From the cell containing the given text, extract its center point as [X, Y] coordinate. 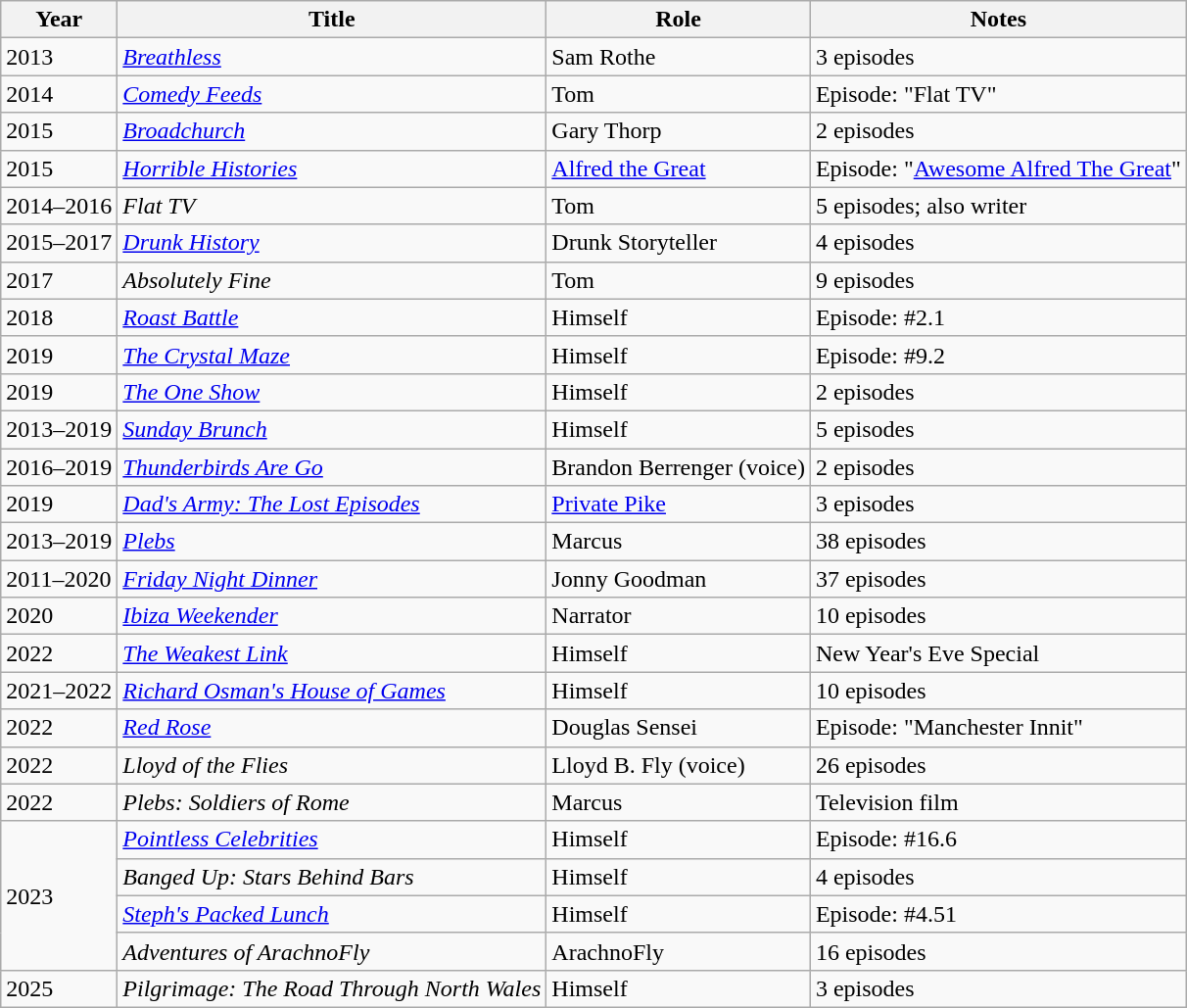
2017 [59, 280]
2018 [59, 317]
Episode: "Awesome Alfred The Great" [998, 168]
Red Rose [332, 728]
Television film [998, 802]
Flat TV [332, 206]
Private Pike [679, 504]
2014–2016 [59, 206]
Episode: #16.6 [998, 840]
Title [332, 20]
5 episodes; also writer [998, 206]
Absolutely Fine [332, 280]
Episode: #9.2 [998, 355]
Role [679, 20]
Richard Osman's House of Games [332, 691]
Year [59, 20]
16 episodes [998, 951]
Episode: #4.51 [998, 914]
Episode: "Flat TV" [998, 94]
38 episodes [998, 542]
Episode: "Manchester Innit" [998, 728]
2015–2017 [59, 243]
2016–2019 [59, 467]
Gary Thorp [679, 131]
2013 [59, 57]
Episode: #2.1 [998, 317]
9 episodes [998, 280]
Banged Up: Stars Behind Bars [332, 877]
37 episodes [998, 579]
Horrible Histories [332, 168]
Breathless [332, 57]
2025 [59, 988]
Plebs [332, 542]
Sam Rothe [679, 57]
Lloyd B. Fly (voice) [679, 765]
Drunk Storyteller [679, 243]
5 episodes [998, 429]
Adventures of ArachnoFly [332, 951]
The Crystal Maze [332, 355]
2014 [59, 94]
Comedy Feeds [332, 94]
Friday Night Dinner [332, 579]
Plebs: Soldiers of Rome [332, 802]
Jonny Goodman [679, 579]
Sunday Brunch [332, 429]
Steph's Packed Lunch [332, 914]
26 episodes [998, 765]
Roast Battle [332, 317]
Pilgrimage: The Road Through North Wales [332, 988]
Lloyd of the Flies [332, 765]
New Year's Eve Special [998, 653]
Drunk History [332, 243]
Brandon Berrenger (voice) [679, 467]
2011–2020 [59, 579]
Notes [998, 20]
2021–2022 [59, 691]
Broadchurch [332, 131]
Dad's Army: The Lost Episodes [332, 504]
2023 [59, 895]
The Weakest Link [332, 653]
The One Show [332, 392]
2020 [59, 616]
Thunderbirds Are Go [332, 467]
ArachnoFly [679, 951]
Narrator [679, 616]
Douglas Sensei [679, 728]
Alfred the Great [679, 168]
Pointless Celebrities [332, 840]
Ibiza Weekender [332, 616]
